Pinpoint the cell where the given text exists, returning its (x, y) midpoint coordinate. 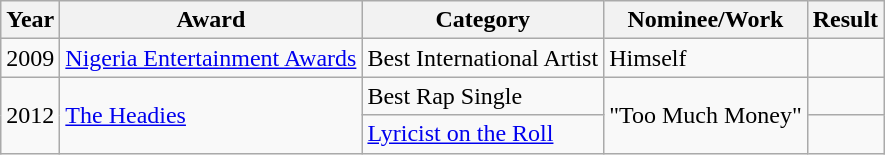
Result (845, 20)
Category (483, 20)
Award (211, 20)
The Headies (211, 115)
Best International Artist (483, 58)
Himself (706, 58)
Lyricist on the Roll (483, 134)
Nigeria Entertainment Awards (211, 58)
2009 (30, 58)
Best Rap Single (483, 96)
Nominee/Work (706, 20)
"Too Much Money" (706, 115)
2012 (30, 115)
Year (30, 20)
